From the cell containing the given text, extract its center point as (X, Y) coordinate. 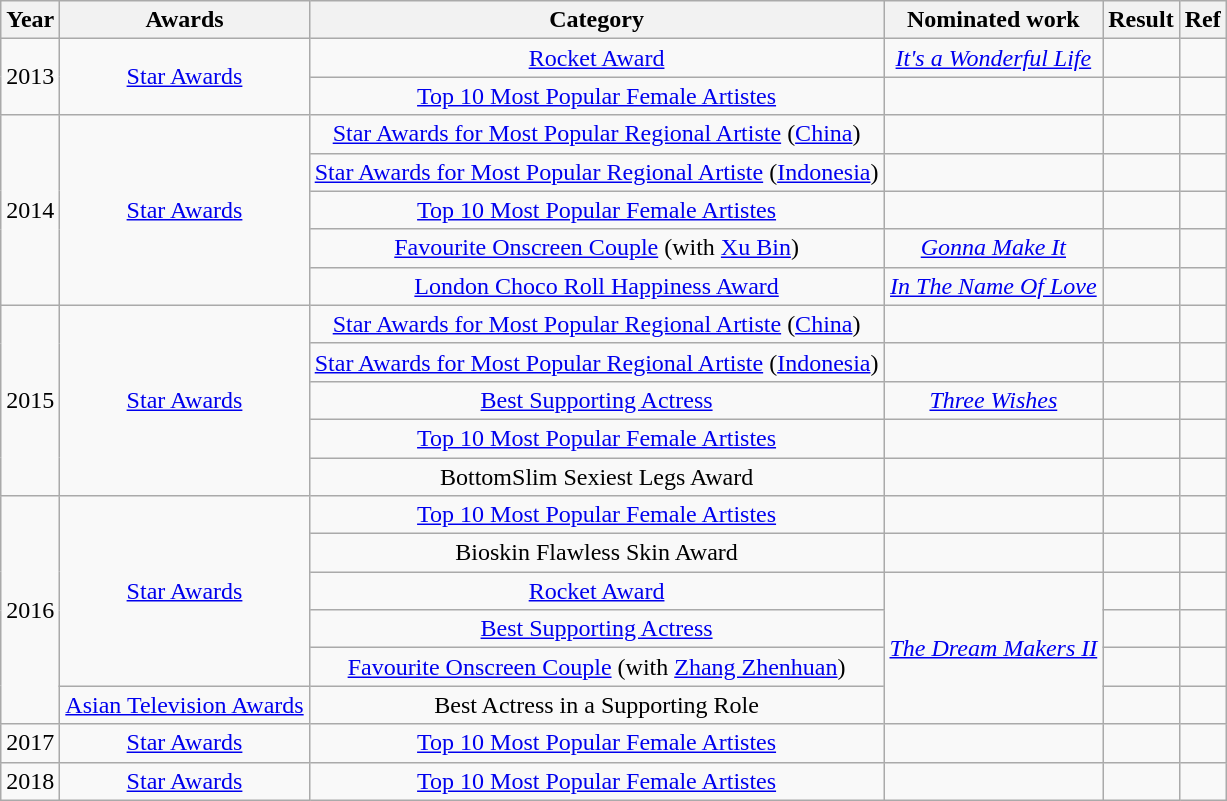
Category (596, 20)
2017 (30, 743)
Best Actress in a Supporting Role (596, 705)
2018 (30, 781)
Awards (184, 20)
Nominated work (994, 20)
Ref (1202, 20)
2016 (30, 610)
Asian Television Awards (184, 705)
London Choco Roll Happiness Award (596, 286)
2013 (30, 77)
Gonna Make It (994, 248)
In The Name Of Love (994, 286)
It's a Wonderful Life (994, 58)
BottomSlim Sexiest Legs Award (596, 477)
Favourite Onscreen Couple (with Zhang Zhenhuan) (596, 667)
The Dream Makers II (994, 648)
Result (1141, 20)
Year (30, 20)
Three Wishes (994, 400)
Bioskin Flawless Skin Award (596, 553)
2014 (30, 210)
Favourite Onscreen Couple (with Xu Bin) (596, 248)
2015 (30, 400)
